Provide the [x, y] coordinate of the cell's center where the given text is located.  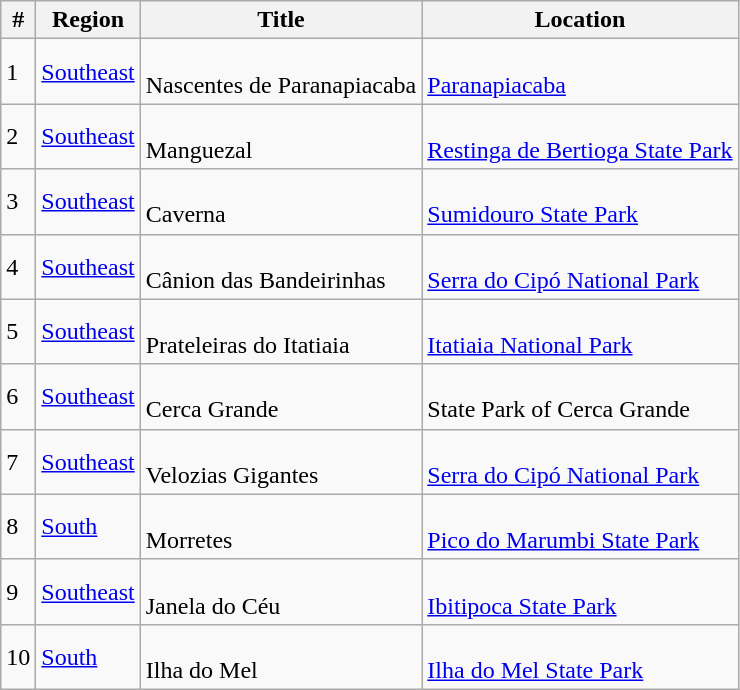
2 [18, 136]
Location [580, 20]
# [18, 20]
Ibitipoca State Park [580, 592]
Cerca Grande [281, 396]
Region [88, 20]
Paranapiacaba [580, 72]
Sumidouro State Park [580, 202]
4 [18, 266]
Restinga de Bertioga State Park [580, 136]
Manguezal [281, 136]
8 [18, 526]
3 [18, 202]
5 [18, 332]
State Park of Cerca Grande [580, 396]
Velozias Gigantes [281, 462]
Title [281, 20]
Itatiaia National Park [580, 332]
Janela do Céu [281, 592]
Nascentes de Paranapiacaba [281, 72]
Prateleiras do Itatiaia [281, 332]
Ilha do Mel State Park [580, 656]
Caverna [281, 202]
9 [18, 592]
Ilha do Mel [281, 656]
1 [18, 72]
Pico do Marumbi State Park [580, 526]
Morretes [281, 526]
10 [18, 656]
Cânion das Bandeirinhas [281, 266]
7 [18, 462]
6 [18, 396]
